Detect which cell encompasses the target text, then output its [x, y] center coordinate. 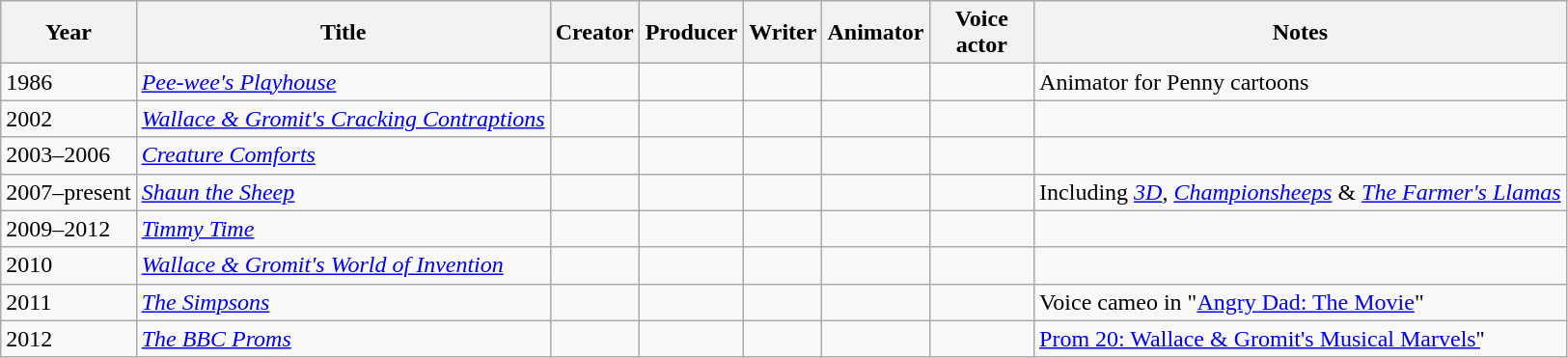
Creature Comforts [344, 155]
2011 [69, 302]
Creator [594, 33]
Notes [1301, 33]
2012 [69, 339]
Producer [691, 33]
The BBC Proms [344, 339]
2010 [69, 265]
Voice actor [982, 33]
Including 3D, Championsheeps & The Farmer's Llamas [1301, 192]
Pee-wee's Playhouse [344, 82]
Wallace & Gromit's World of Invention [344, 265]
Animator for Penny cartoons [1301, 82]
Shaun the Sheep [344, 192]
Year [69, 33]
1986 [69, 82]
Wallace & Gromit's Cracking Contraptions [344, 119]
2002 [69, 119]
Voice cameo in "Angry Dad: The Movie" [1301, 302]
Title [344, 33]
2009–2012 [69, 229]
2007–present [69, 192]
The Simpsons [344, 302]
2003–2006 [69, 155]
Prom 20: Wallace & Gromit's Musical Marvels'' [1301, 339]
Timmy Time [344, 229]
Writer [784, 33]
Animator [876, 33]
